From the cell containing the given text, extract its center point as (X, Y) coordinate. 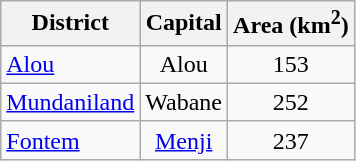
Area (km2) (292, 24)
District (70, 24)
Wabane (184, 102)
Capital (184, 24)
Mundaniland (70, 102)
237 (292, 140)
252 (292, 102)
153 (292, 64)
Fontem (70, 140)
Menji (184, 140)
